Capture the cell that displays the provided text and extract its [X, Y] central coordinate. 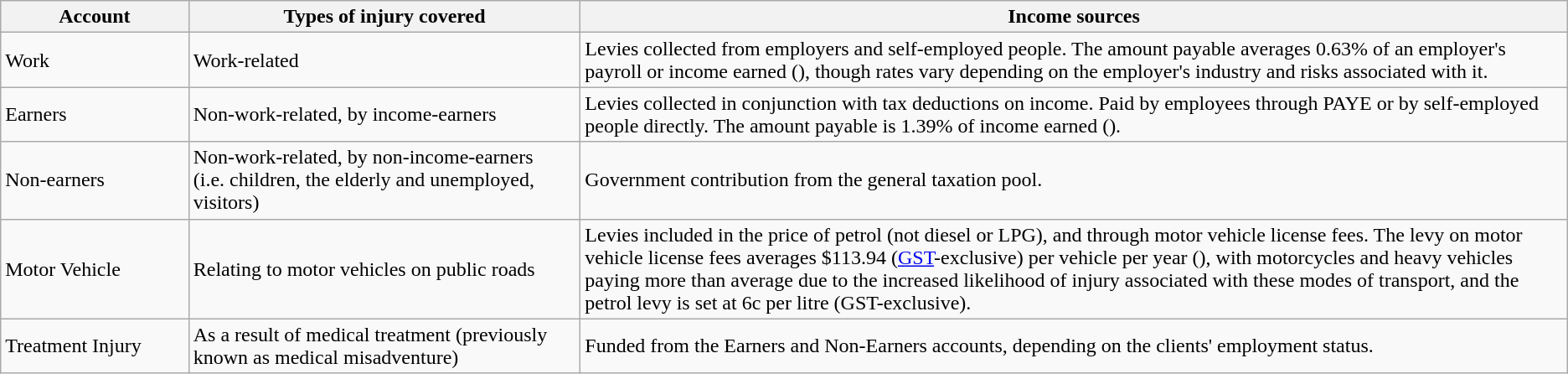
Non-work-related, by income-earners [384, 114]
Earners [95, 114]
Types of injury covered [384, 17]
Account [95, 17]
As a result of medical treatment (previously known as medical misadventure) [384, 345]
Relating to motor vehicles on public roads [384, 268]
Income sources [1074, 17]
Treatment Injury [95, 345]
Funded from the Earners and Non-Earners accounts, depending on the clients' employment status. [1074, 345]
Motor Vehicle [95, 268]
Non-work-related, by non-income-earners (i.e. children, the elderly and unemployed, visitors) [384, 180]
Government contribution from the general taxation pool. [1074, 180]
Non-earners [95, 180]
Work [95, 60]
Work-related [384, 60]
